Locate the cell with the specified text and output its [X, Y] center coordinate. 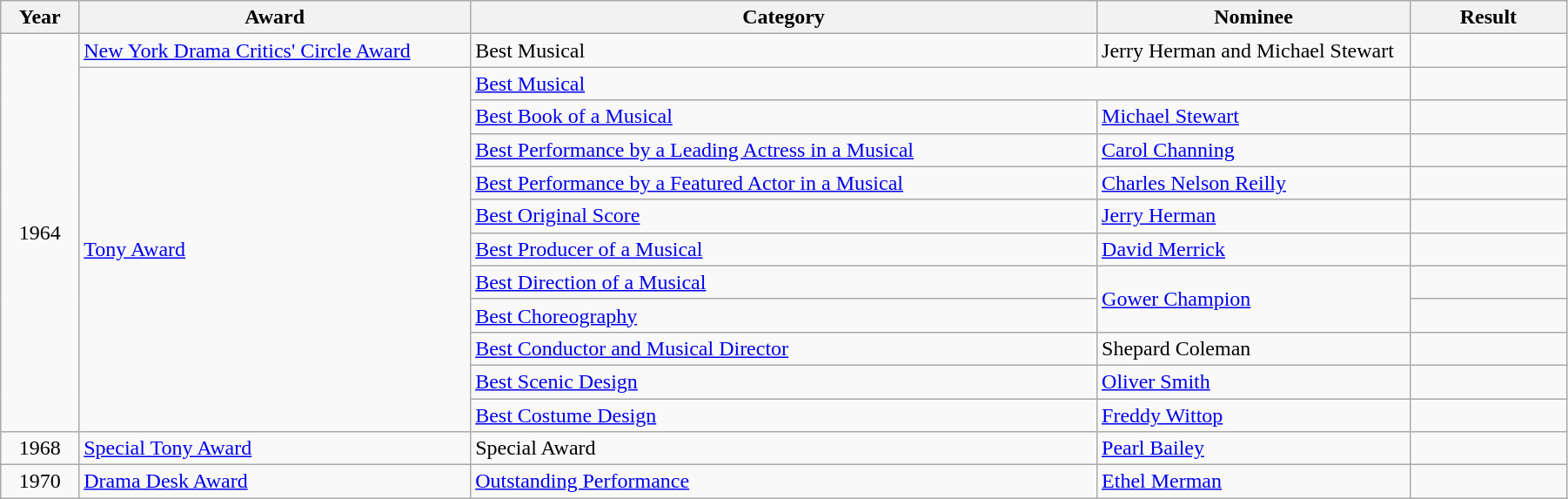
Result [1488, 17]
Jerry Herman and Michael Stewart [1254, 51]
Tony Award [275, 249]
Best Original Score [784, 216]
Best Performance by a Leading Actress in a Musical [784, 150]
Best Direction of a Musical [784, 282]
Charles Nelson Reilly [1254, 183]
Outstanding Performance [784, 482]
Category [784, 17]
Nominee [1254, 17]
Pearl Bailey [1254, 448]
Award [275, 17]
Best Producer of a Musical [784, 249]
Special Tony Award [275, 448]
1968 [40, 448]
1970 [40, 482]
Best Scenic Design [784, 381]
Oliver Smith [1254, 381]
Special Award [784, 448]
Best Choreography [784, 315]
Gower Champion [1254, 299]
Drama Desk Award [275, 482]
Jerry Herman [1254, 216]
Shepard Coleman [1254, 348]
Best Book of a Musical [784, 117]
Best Costume Design [784, 415]
David Merrick [1254, 249]
Ethel Merman [1254, 482]
1964 [40, 233]
Best Performance by a Featured Actor in a Musical [784, 183]
Freddy Wittop [1254, 415]
New York Drama Critics' Circle Award [275, 51]
Best Conductor and Musical Director [784, 348]
Michael Stewart [1254, 117]
Year [40, 17]
Carol Channing [1254, 150]
